Capture the cell that displays the provided text and extract its (x, y) central coordinate. 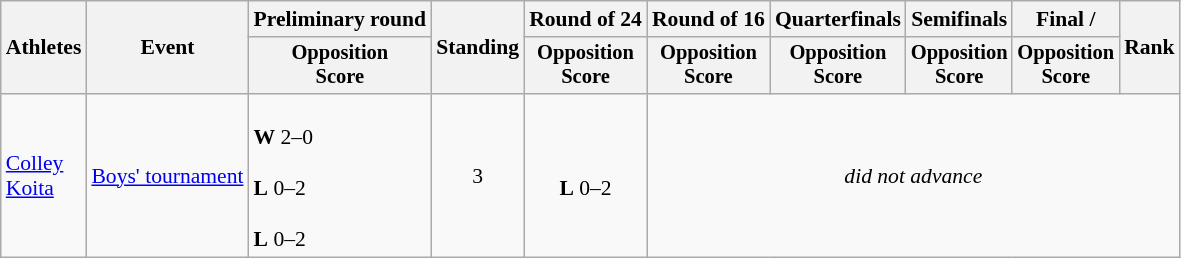
3 (478, 176)
Round of 16 (708, 19)
L 0–2 (586, 176)
Semifinals (960, 19)
Rank (1150, 48)
W 2–0 L 0–2 L 0–2 (340, 176)
Round of 24 (586, 19)
Athletes (44, 48)
Preliminary round (340, 19)
ColleyKoita (44, 176)
Quarterfinals (838, 19)
Boys' tournament (167, 176)
Standing (478, 48)
Event (167, 48)
Final / (1066, 19)
did not advance (914, 176)
